Find where the given text appears and provide that cell's center as (x, y) coordinate. 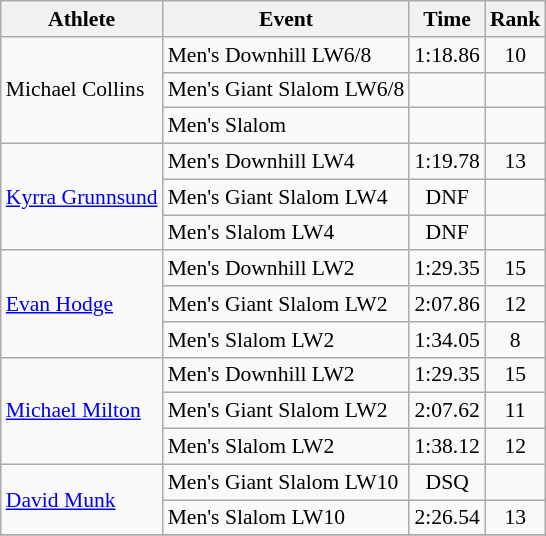
2:07.86 (446, 304)
Michael Collins (82, 90)
1:19.78 (446, 162)
Kyrra Grunnsund (82, 198)
Event (286, 19)
1:38.12 (446, 447)
Time (446, 19)
David Munk (82, 500)
Evan Hodge (82, 304)
1:18.86 (446, 55)
Men's Downhill LW4 (286, 162)
Michael Milton (82, 410)
Men's Slalom LW4 (286, 233)
Athlete (82, 19)
Men's Downhill LW6/8 (286, 55)
2:26.54 (446, 518)
DSQ (446, 482)
1:34.05 (446, 340)
Rank (516, 19)
Men's Giant Slalom LW10 (286, 482)
Men's Slalom LW10 (286, 518)
8 (516, 340)
2:07.62 (446, 411)
Men's Slalom (286, 126)
Men's Giant Slalom LW4 (286, 197)
10 (516, 55)
11 (516, 411)
Men's Giant Slalom LW6/8 (286, 90)
